Determine the [x, y] coordinate at the center of the cell enclosing the given text.  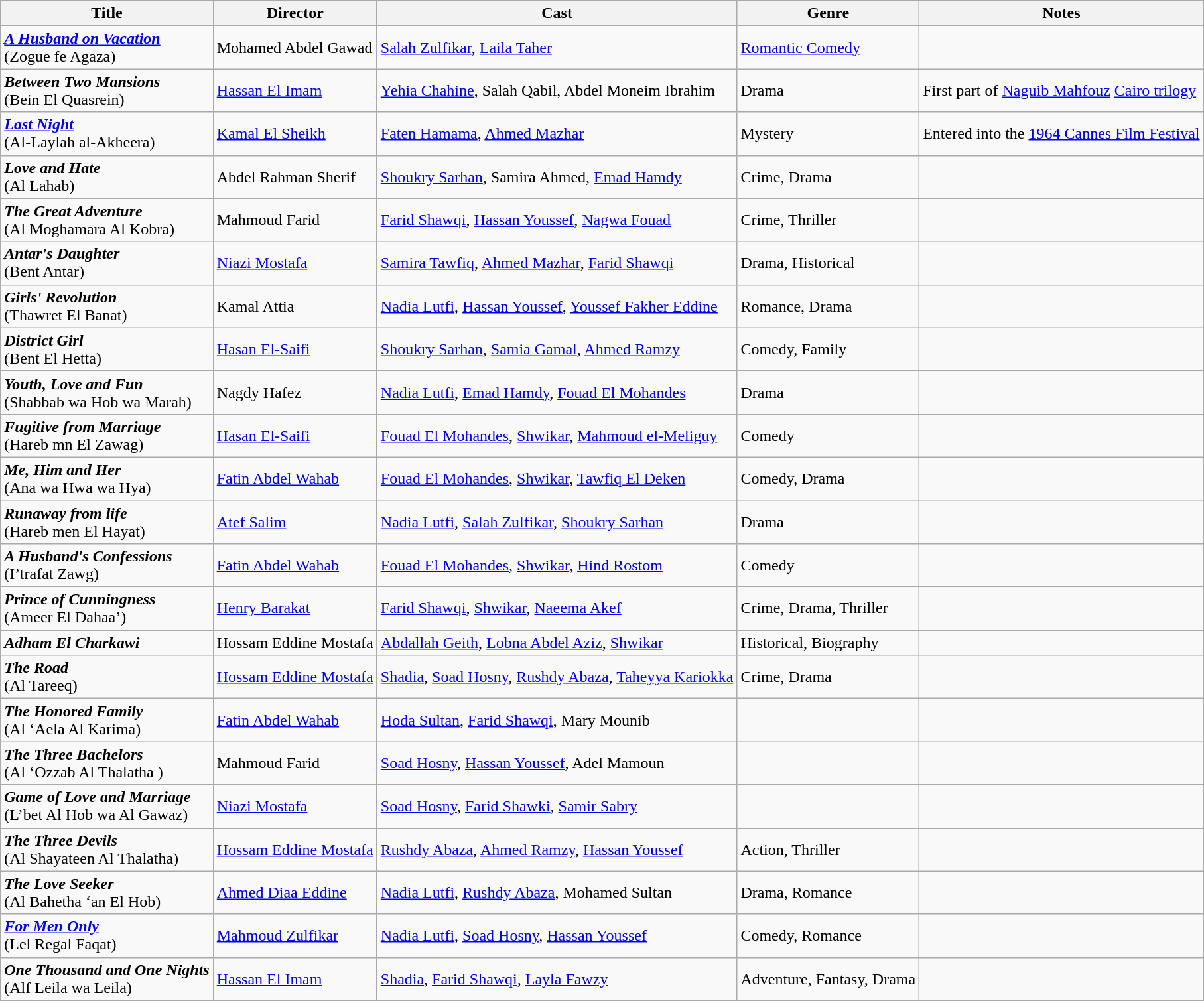
Rushdy Abaza, Ahmed Ramzy, Hassan Youssef [557, 849]
Nagdy Hafez [295, 393]
Hoda Sultan, Farid Shawqi, Mary Mounib [557, 720]
Yehia Chahine, Salah Qabil, Abdel Moneim Ibrahim [557, 90]
Girls' Revolution (Thawret El Banat) [107, 306]
The Great Adventure (Al Moghamara Al Kobra) [107, 220]
One Thousand and One Nights (Alf Leila wa Leila) [107, 979]
Cast [557, 13]
Abdel Rahman Sherif [295, 176]
The Love Seeker (Al Bahetha ‘an El Hob) [107, 893]
Kamal El Sheikh [295, 134]
Shoukry Sarhan, Samira Ahmed, Emad Hamdy [557, 176]
Farid Shawqi, Shwikar, Naeema Akef [557, 609]
Crime, Drama, Thriller [828, 609]
Soad Hosny, Farid Shawki, Samir Sabry [557, 807]
Farid Shawqi, Hassan Youssef, Nagwa Fouad [557, 220]
Nadia Lutfi, Soad Hosny, Hassan Youssef [557, 935]
For Men Only (Lel Regal Faqat) [107, 935]
Comedy, Romance [828, 935]
The Three Devils (Al Shayateen Al Thalatha) [107, 849]
Love and Hate (Al Lahab) [107, 176]
Fouad El Mohandes, Shwikar, Hind Rostom [557, 565]
Shadia, Farid Shawqi, Layla Fawzy [557, 979]
Nadia Lutfi, Emad Hamdy, Fouad El Mohandes [557, 393]
The Honored Family (Al ‘Aela Al Karima) [107, 720]
Henry Barakat [295, 609]
Comedy, Family [828, 349]
Historical, Biography [828, 643]
Notes [1061, 13]
District Girl (Bent El Hetta) [107, 349]
Adham El Charkawi [107, 643]
Nadia Lutfi, Salah Zulfikar, Shoukry Sarhan [557, 521]
First part of Naguib Mahfouz Cairo trilogy [1061, 90]
The Three Bachelors (Al ‘Ozzab Al Thalatha ) [107, 763]
Director [295, 13]
Soad Hosny, Hassan Youssef, Adel Mamoun [557, 763]
Samira Tawfiq, Ahmed Mazhar, Farid Shawqi [557, 263]
Genre [828, 13]
Nadia Lutfi, Hassan Youssef, Youssef Fakher Eddine [557, 306]
Shoukry Sarhan, Samia Gamal, Ahmed Ramzy [557, 349]
Between Two Mansions(Bein El Quasrein) [107, 90]
Drama, Historical [828, 263]
A Husband on Vacation(Zogue fe Agaza) [107, 48]
Mohamed Abdel Gawad [295, 48]
Kamal Attia [295, 306]
Mystery [828, 134]
Prince of Cunningness (Ameer El Dahaa’) [107, 609]
Nadia Lutfi, Rushdy Abaza, Mohamed Sultan [557, 893]
Adventure, Fantasy, Drama [828, 979]
Salah Zulfikar, Laila Taher [557, 48]
Antar's Daughter (Bent Antar) [107, 263]
Fouad El Mohandes, Shwikar, Mahmoud el-Meliguy [557, 435]
Romantic Comedy [828, 48]
Drama, Romance [828, 893]
Entered into the 1964 Cannes Film Festival [1061, 134]
Shadia, Soad Hosny, Rushdy Abaza, Taheyya Kariokka [557, 677]
Ahmed Diaa Eddine [295, 893]
Me, Him and Her (Ana wa Hwa wa Hya) [107, 479]
Faten Hamama, Ahmed Mazhar [557, 134]
Crime, Thriller [828, 220]
Title [107, 13]
Abdallah Geith, Lobna Abdel Aziz, Shwikar [557, 643]
A Husband's Confessions (I’trafat Zawg) [107, 565]
Atef Salim [295, 521]
Mahmoud Zulfikar [295, 935]
Runaway from life (Hareb men El Hayat) [107, 521]
Fugitive from Marriage (Hareb mn El Zawag) [107, 435]
Last Night(Al-Laylah al-Akheera) [107, 134]
Romance, Drama [828, 306]
Action, Thriller [828, 849]
Youth, Love and Fun(Shabbab wa Hob wa Marah) [107, 393]
Game of Love and Marriage (L’bet Al Hob wa Al Gawaz) [107, 807]
Fouad El Mohandes, Shwikar, Tawfiq El Deken [557, 479]
Comedy, Drama [828, 479]
The Road (Al Tareeq) [107, 677]
